Pinpoint the cell where the given text exists, returning its [X, Y] midpoint coordinate. 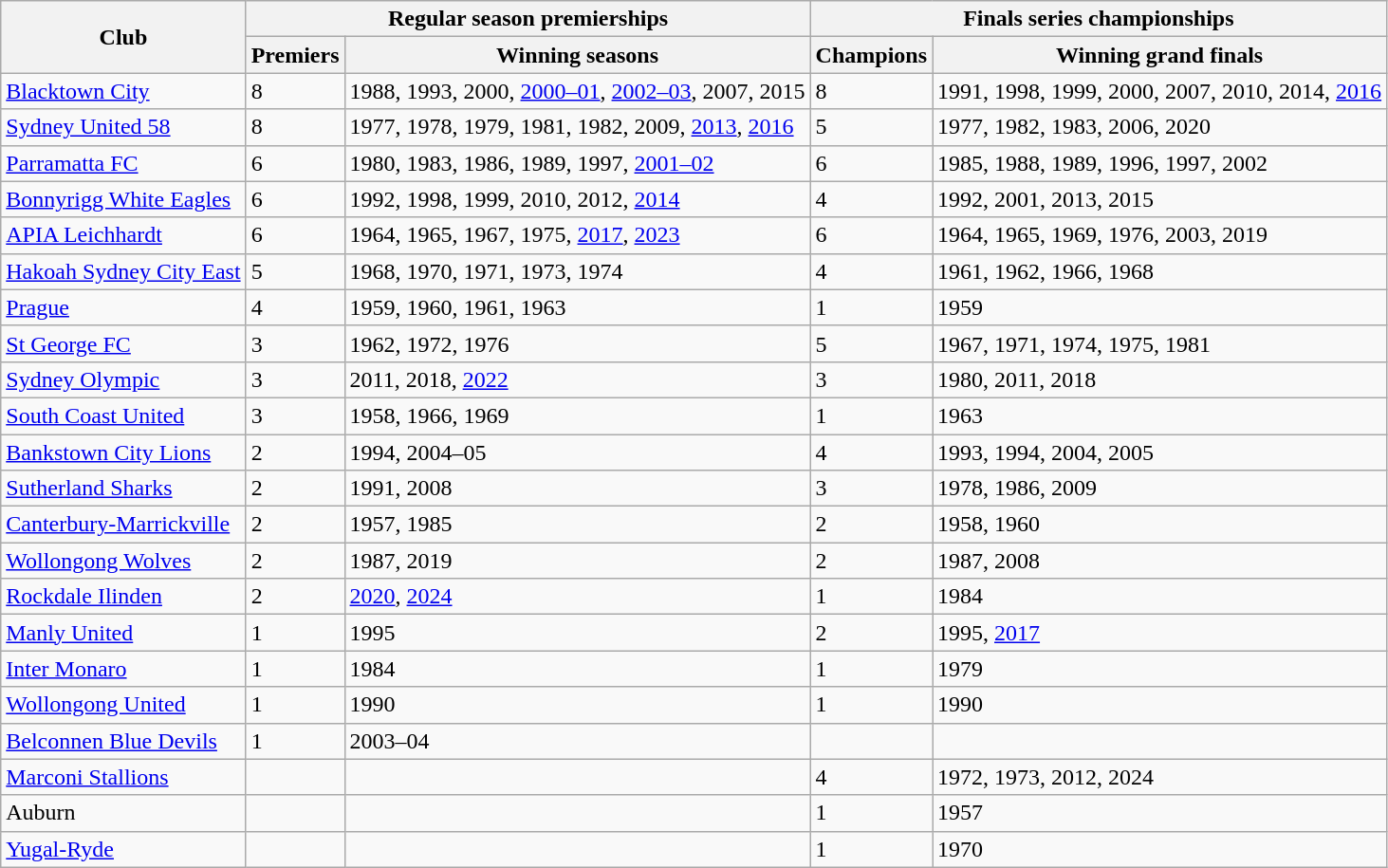
Bankstown City Lions [123, 452]
1958, 1966, 1969 [577, 416]
1963 [1159, 416]
1995, 2017 [1159, 633]
Premiers [295, 55]
South Coast United [123, 416]
Auburn [123, 813]
Hakoah Sydney City East [123, 271]
1977, 1982, 1983, 2006, 2020 [1159, 127]
1992, 1998, 1999, 2010, 2012, 2014 [577, 199]
1980, 1983, 1986, 1989, 1997, 2001–02 [577, 163]
1967, 1971, 1974, 1975, 1981 [1159, 343]
1958, 1960 [1159, 525]
1987, 2019 [577, 561]
Bonnyrigg White Eagles [123, 199]
1957, 1985 [577, 525]
Club [123, 37]
1993, 1994, 2004, 2005 [1159, 452]
Winning seasons [577, 55]
Inter Monaro [123, 669]
Regular season premierships [527, 19]
1977, 1978, 1979, 1981, 1982, 2009, 2013, 2016 [577, 127]
1985, 1988, 1989, 1996, 1997, 2002 [1159, 163]
Canterbury-Marrickville [123, 525]
1979 [1159, 669]
Yugal-Ryde [123, 849]
Parramatta FC [123, 163]
1957 [1159, 813]
Sutherland Sharks [123, 489]
Winning grand finals [1159, 55]
1991, 1998, 1999, 2000, 2007, 2010, 2014, 2016 [1159, 91]
1972, 1973, 2012, 2024 [1159, 777]
Champions [871, 55]
2020, 2024 [577, 597]
1980, 2011, 2018 [1159, 379]
1987, 2008 [1159, 561]
Sydney United 58 [123, 127]
2003–04 [577, 741]
Belconnen Blue Devils [123, 741]
1994, 2004–05 [577, 452]
Prague [123, 307]
1961, 1962, 1966, 1968 [1159, 271]
APIA Leichhardt [123, 235]
1959, 1960, 1961, 1963 [577, 307]
Finals series championships [1099, 19]
Marconi Stallions [123, 777]
1978, 1986, 2009 [1159, 489]
1968, 1970, 1971, 1973, 1974 [577, 271]
1995 [577, 633]
Manly United [123, 633]
1992, 2001, 2013, 2015 [1159, 199]
1959 [1159, 307]
Sydney Olympic [123, 379]
1964, 1965, 1967, 1975, 2017, 2023 [577, 235]
1991, 2008 [577, 489]
1988, 1993, 2000, 2000–01, 2002–03, 2007, 2015 [577, 91]
Wollongong Wolves [123, 561]
1964, 1965, 1969, 1976, 2003, 2019 [1159, 235]
Blacktown City [123, 91]
Rockdale Ilinden [123, 597]
Wollongong United [123, 705]
2011, 2018, 2022 [577, 379]
1970 [1159, 849]
1962, 1972, 1976 [577, 343]
St George FC [123, 343]
